Search for the cell housing the specified text and yield its [X, Y] center coordinate. 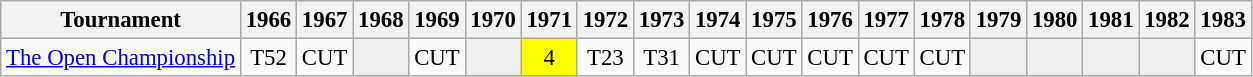
1980 [1055, 20]
1967 [325, 20]
1973 [661, 20]
1972 [605, 20]
1978 [942, 20]
T31 [661, 58]
1975 [774, 20]
T52 [268, 58]
1977 [886, 20]
1981 [1111, 20]
1966 [268, 20]
1979 [998, 20]
1971 [549, 20]
1976 [830, 20]
1970 [493, 20]
The Open Championship [121, 58]
1968 [381, 20]
4 [549, 58]
1969 [437, 20]
Tournament [121, 20]
1982 [1167, 20]
1983 [1223, 20]
T23 [605, 58]
1974 [718, 20]
